Scan for the cell matching the given text and deliver its (X, Y) coordinate at center. 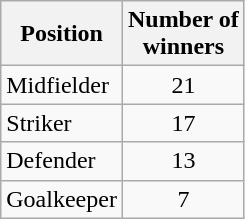
Defender (62, 161)
21 (183, 85)
7 (183, 199)
Goalkeeper (62, 199)
Midfielder (62, 85)
17 (183, 123)
Striker (62, 123)
Position (62, 34)
Number ofwinners (183, 34)
13 (183, 161)
